Search for the cell housing the specified text and yield its (x, y) center coordinate. 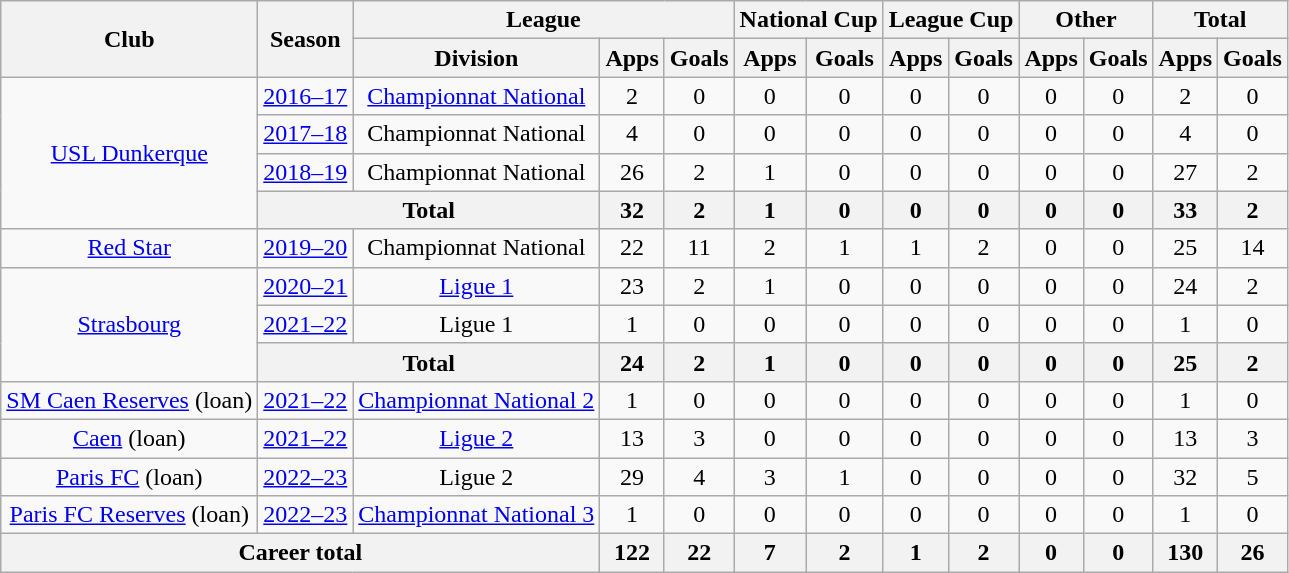
Paris FC (loan) (130, 477)
Season (306, 39)
7 (770, 553)
Career total (300, 553)
USL Dunkerque (130, 153)
2016–17 (306, 96)
23 (632, 286)
National Cup (808, 20)
League Cup (951, 20)
27 (1185, 172)
2020–21 (306, 286)
2018–19 (306, 172)
Championnat National 3 (476, 515)
5 (1253, 477)
33 (1185, 210)
Caen (loan) (130, 438)
130 (1185, 553)
Paris FC Reserves (loan) (130, 515)
Strasbourg (130, 324)
2019–20 (306, 248)
Division (476, 58)
122 (632, 553)
SM Caen Reserves (loan) (130, 400)
29 (632, 477)
Other (1086, 20)
League (544, 20)
11 (699, 248)
Red Star (130, 248)
Club (130, 39)
Championnat National 2 (476, 400)
2017–18 (306, 134)
14 (1253, 248)
